Provide the (x, y) coordinate of the cell's center where the given text is located.  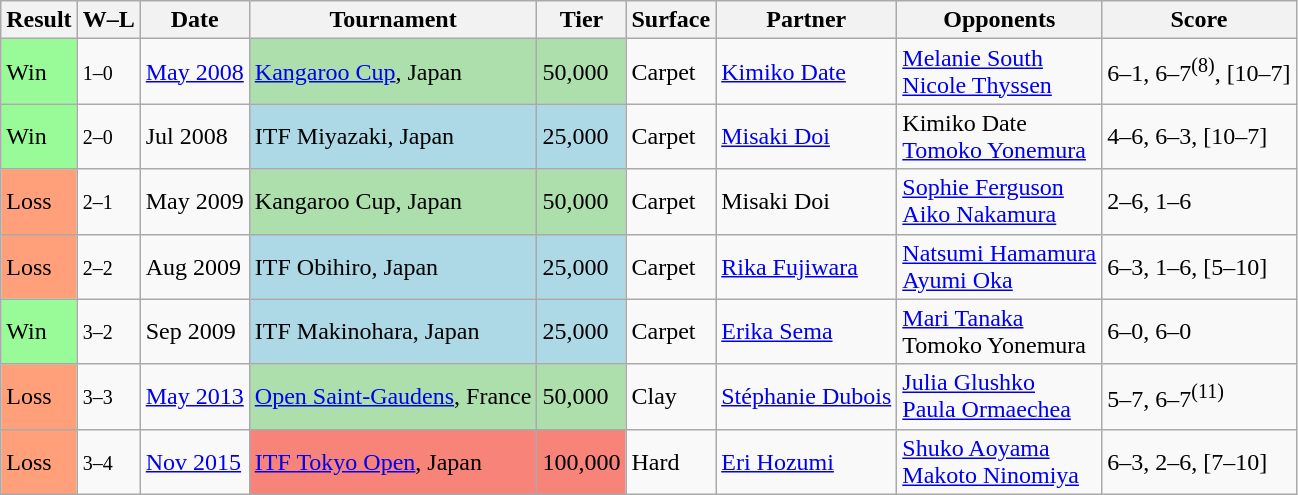
6–3, 1–6, [5–10] (1199, 266)
6–0, 6–0 (1199, 332)
3–2 (108, 332)
Mari Tanaka Tomoko Yonemura (1000, 332)
ITF Makinohara, Japan (393, 332)
Clay (671, 396)
Surface (671, 20)
Opponents (1000, 20)
Kimiko Date Tomoko Yonemura (1000, 136)
ITF Tokyo Open, Japan (393, 462)
Date (194, 20)
4–6, 6–3, [10–7] (1199, 136)
2–1 (108, 202)
5–7, 6–7(11) (1199, 396)
1–0 (108, 72)
Hard (671, 462)
6–1, 6–7(8), [10–7] (1199, 72)
Natsumi Hamamura Ayumi Oka (1000, 266)
Rika Fujiwara (806, 266)
Score (1199, 20)
Result (39, 20)
6–3, 2–6, [7–10] (1199, 462)
Eri Hozumi (806, 462)
Tier (582, 20)
Jul 2008 (194, 136)
3–4 (108, 462)
Tournament (393, 20)
Kimiko Date (806, 72)
Nov 2015 (194, 462)
Open Saint-Gaudens, France (393, 396)
3–3 (108, 396)
Sophie Ferguson Aiko Nakamura (1000, 202)
2–0 (108, 136)
Sep 2009 (194, 332)
Stéphanie Dubois (806, 396)
100,000 (582, 462)
May 2009 (194, 202)
W–L (108, 20)
2–2 (108, 266)
Julia Glushko Paula Ormaechea (1000, 396)
2–6, 1–6 (1199, 202)
Erika Sema (806, 332)
Melanie South Nicole Thyssen (1000, 72)
May 2013 (194, 396)
ITF Obihiro, Japan (393, 266)
ITF Miyazaki, Japan (393, 136)
Aug 2009 (194, 266)
Shuko Aoyama Makoto Ninomiya (1000, 462)
Partner (806, 20)
May 2008 (194, 72)
